Capture the cell that displays the provided text and extract its [x, y] central coordinate. 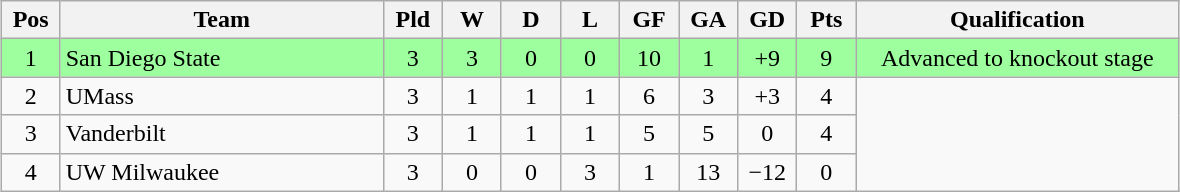
10 [650, 58]
L [590, 20]
Pts [826, 20]
2 [30, 96]
Vanderbilt [222, 134]
+3 [768, 96]
−12 [768, 172]
6 [650, 96]
D [530, 20]
GA [708, 20]
Pos [30, 20]
GD [768, 20]
UMass [222, 96]
+9 [768, 58]
13 [708, 172]
San Diego State [222, 58]
9 [826, 58]
GF [650, 20]
Team [222, 20]
Advanced to knockout stage [1018, 58]
W [472, 20]
UW Milwaukee [222, 172]
Pld [412, 20]
Qualification [1018, 20]
